Search for the cell housing the specified text and yield its [x, y] center coordinate. 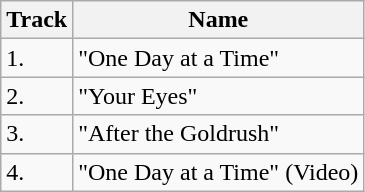
"Your Eyes" [218, 96]
"One Day at a Time" (Video) [218, 172]
"After the Goldrush" [218, 134]
Track [37, 20]
1. [37, 58]
2. [37, 96]
4. [37, 172]
Name [218, 20]
3. [37, 134]
"One Day at a Time" [218, 58]
